Search for the cell housing the specified text and yield its (x, y) center coordinate. 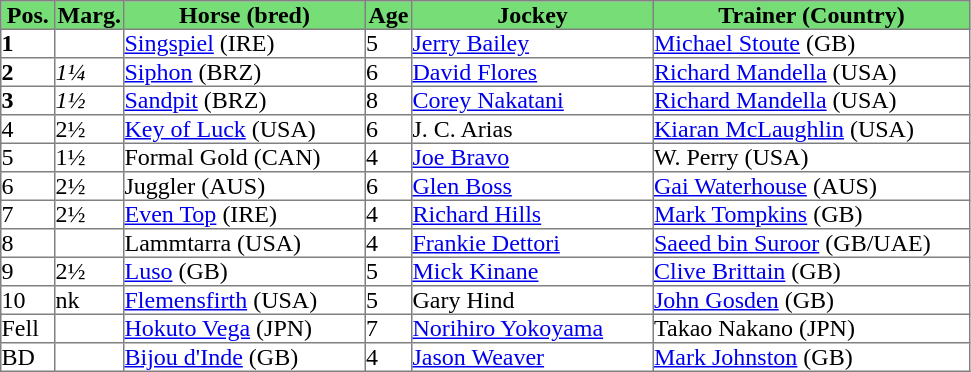
Horse (bred) (245, 15)
Clive Brittain (GB) (811, 271)
Takao Nakano (JPN) (811, 328)
Trainer (Country) (811, 15)
10 (28, 300)
Mark Johnston (GB) (811, 357)
John Gosden (GB) (811, 300)
Frankie Dettori (533, 243)
Gai Waterhouse (AUS) (811, 186)
Singspiel (IRE) (245, 43)
Bijou d'Inde (GB) (245, 357)
Gary Hind (533, 300)
Jerry Bailey (533, 43)
Key of Luck (USA) (245, 129)
2 (28, 72)
Mick Kinane (533, 271)
Fell (28, 328)
Juggler (AUS) (245, 186)
Jockey (533, 15)
Richard Hills (533, 214)
Hokuto Vega (JPN) (245, 328)
Joe Bravo (533, 157)
David Flores (533, 72)
J. C. Arias (533, 129)
Formal Gold (CAN) (245, 157)
Siphon (BRZ) (245, 72)
W. Perry (USA) (811, 157)
Michael Stoute (GB) (811, 43)
Glen Boss (533, 186)
9 (28, 271)
Lammtarra (USA) (245, 243)
Marg. (90, 15)
Corey Nakatani (533, 100)
BD (28, 357)
Age (388, 15)
Luso (GB) (245, 271)
1 (28, 43)
Norihiro Yokoyama (533, 328)
1¼ (90, 72)
nk (90, 300)
Sandpit (BRZ) (245, 100)
Kiaran McLaughlin (USA) (811, 129)
Flemensfirth (USA) (245, 300)
Jason Weaver (533, 357)
Pos. (28, 15)
3 (28, 100)
Saeed bin Suroor (GB/UAE) (811, 243)
Mark Tompkins (GB) (811, 214)
Even Top (IRE) (245, 214)
